Provide the (X, Y) coordinate of the cell's center where the given text is located.  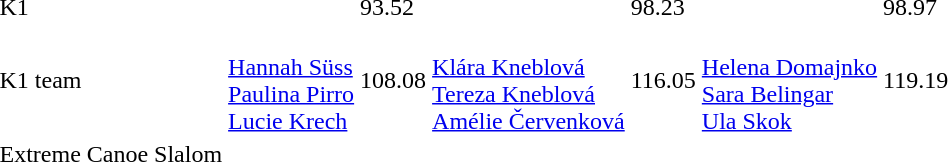
Helena DomajnkoSara BelingarUla Skok (789, 80)
Hannah SüssPaulina PirroLucie Krech (292, 80)
Klára KneblováTereza KneblováAmélie Červenková (529, 80)
108.08 (394, 80)
116.05 (663, 80)
